Search for the cell housing the specified text and yield its [x, y] center coordinate. 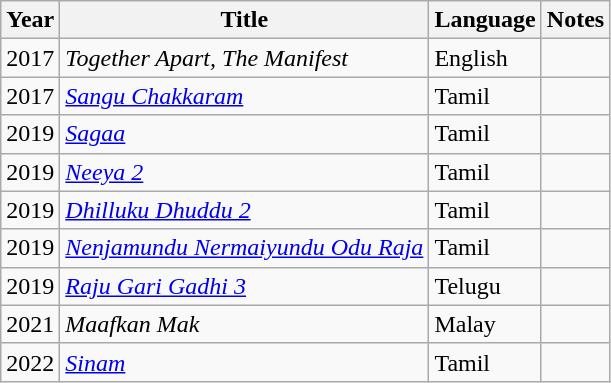
Maafkan Mak [244, 324]
Together Apart, The Manifest [244, 58]
English [485, 58]
Raju Gari Gadhi 3 [244, 286]
Sinam [244, 362]
Telugu [485, 286]
Sagaa [244, 134]
2022 [30, 362]
Dhilluku Dhuddu 2 [244, 210]
Neeya 2 [244, 172]
Malay [485, 324]
2021 [30, 324]
Title [244, 20]
Year [30, 20]
Notes [575, 20]
Nenjamundu Nermaiyundu Odu Raja [244, 248]
Sangu Chakkaram [244, 96]
Language [485, 20]
